Find where the given text appears and provide that cell's center as [x, y] coordinate. 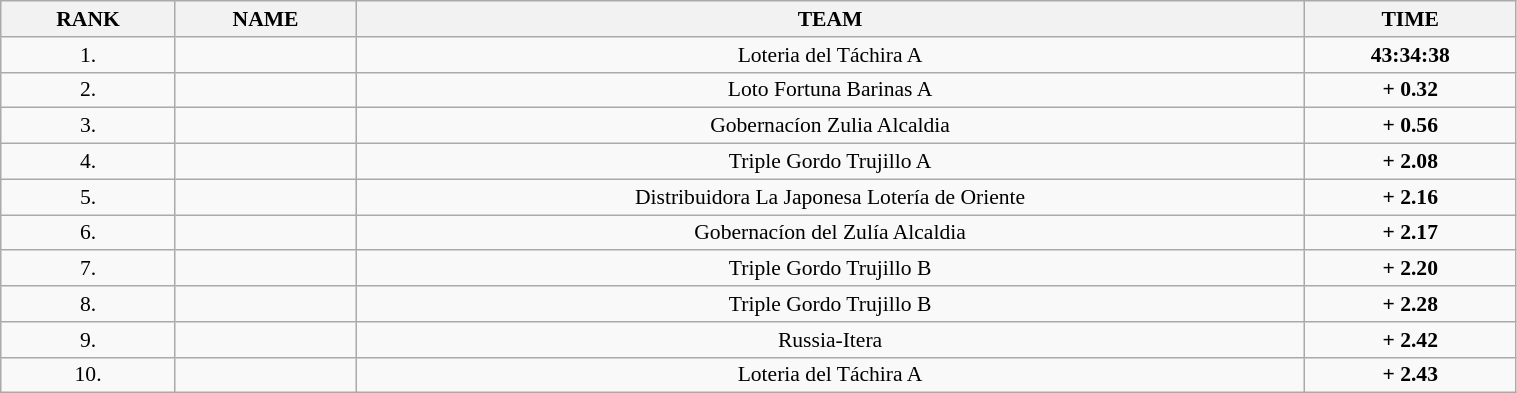
9. [88, 340]
+ 2.17 [1410, 233]
+ 0.56 [1410, 126]
7. [88, 269]
+ 2.16 [1410, 197]
+ 2.28 [1410, 304]
+ 2.08 [1410, 162]
43:34:38 [1410, 55]
Triple Gordo Trujillo A [830, 162]
1. [88, 55]
6. [88, 233]
Loto Fortuna Barinas A [830, 90]
Russia-Itera [830, 340]
4. [88, 162]
+ 2.20 [1410, 269]
Distribuidora La Japonesa Lotería de Oriente [830, 197]
+ 0.32 [1410, 90]
Gobernacíon Zulia Alcaldia [830, 126]
TEAM [830, 19]
2. [88, 90]
RANK [88, 19]
3. [88, 126]
TIME [1410, 19]
+ 2.43 [1410, 375]
5. [88, 197]
+ 2.42 [1410, 340]
Gobernacíon del Zulía Alcaldia [830, 233]
NAME [265, 19]
10. [88, 375]
8. [88, 304]
